Search for the cell housing the specified text and yield its (x, y) center coordinate. 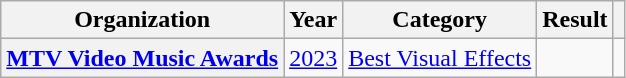
2023 (314, 58)
Organization (142, 20)
Category (440, 20)
Result (575, 20)
Year (314, 20)
Best Visual Effects (440, 58)
MTV Video Music Awards (142, 58)
